Provide the [X, Y] coordinate of the cell's center where the given text is located.  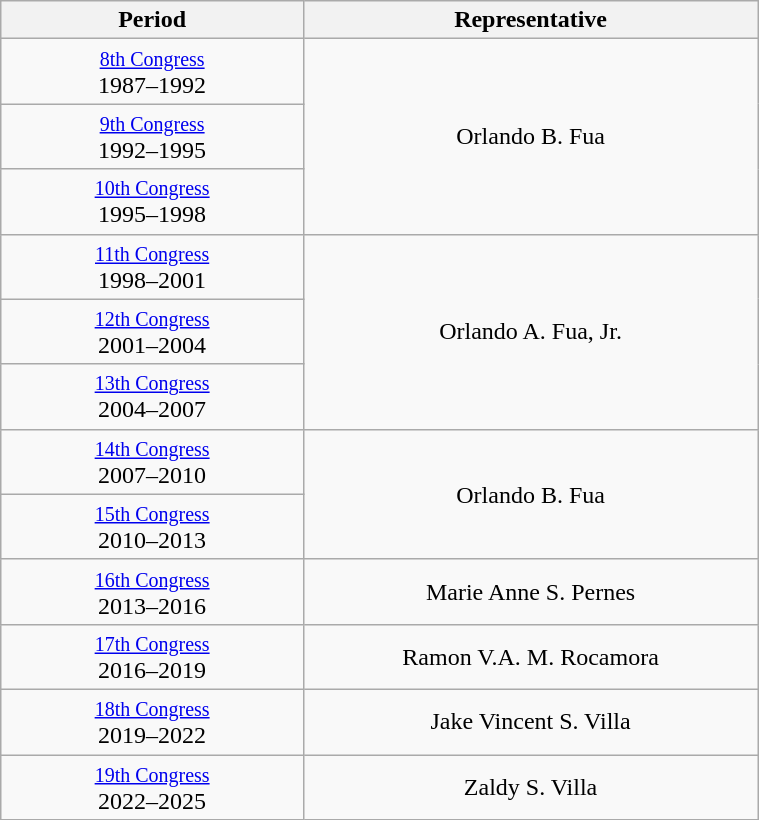
9th Congress1992–1995 [152, 136]
Ramon V.A. M. Rocamora [530, 656]
Period [152, 20]
15th Congress2010–2013 [152, 526]
11th Congress1998–2001 [152, 266]
Marie Anne S. Pernes [530, 592]
16th Congress2013–2016 [152, 592]
10th Congress1995–1998 [152, 202]
8th Congress1987–1992 [152, 72]
19th Congress2022–2025 [152, 786]
17th Congress2016–2019 [152, 656]
Orlando A. Fua, Jr. [530, 332]
Jake Vincent S. Villa [530, 722]
14th Congress2007–2010 [152, 462]
13th Congress2004–2007 [152, 396]
12th Congress2001–2004 [152, 332]
18th Congress2019–2022 [152, 722]
Zaldy S. Villa [530, 786]
Representative [530, 20]
